For the text-containing cell, return its midpoint in [x, y] coordinate format. 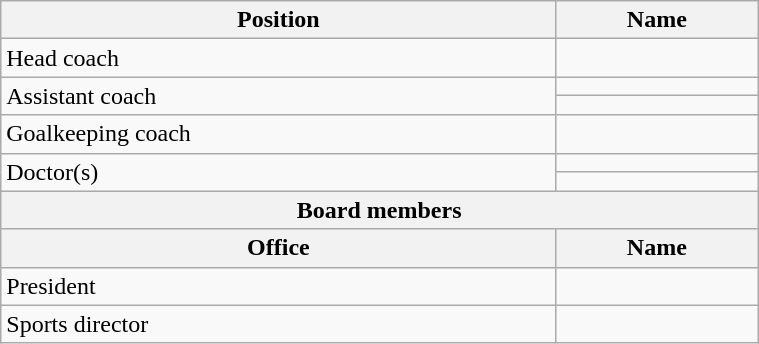
Doctor(s) [278, 172]
Office [278, 248]
Position [278, 20]
Head coach [278, 58]
Assistant coach [278, 96]
Goalkeeping coach [278, 134]
Board members [380, 210]
Sports director [278, 324]
President [278, 286]
